Capture the cell that displays the provided text and extract its (x, y) central coordinate. 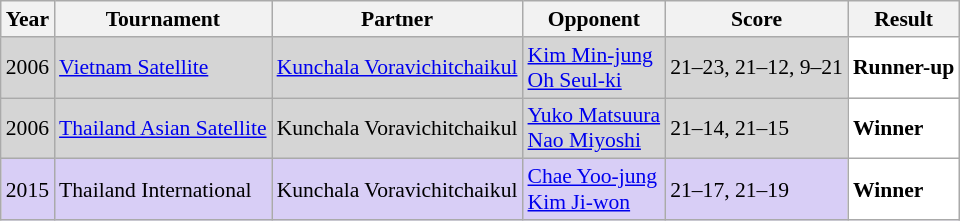
Opponent (594, 19)
21–14, 21–15 (756, 128)
Tournament (163, 19)
Chae Yoo-jung Kim Ji-won (594, 190)
Yuko Matsuura Nao Miyoshi (594, 128)
Score (756, 19)
Partner (398, 19)
Thailand International (163, 190)
Runner-up (904, 68)
Vietnam Satellite (163, 68)
21–23, 21–12, 9–21 (756, 68)
Kim Min-jung Oh Seul-ki (594, 68)
Thailand Asian Satellite (163, 128)
2015 (28, 190)
Result (904, 19)
21–17, 21–19 (756, 190)
Year (28, 19)
